Return the (X, Y) coordinate for the center point of the cell that contains the specified text.  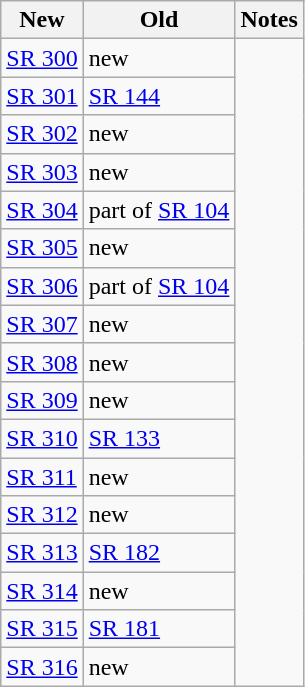
SR 305 (42, 248)
SR 303 (42, 172)
SR 307 (42, 324)
SR 304 (42, 210)
New (42, 20)
SR 301 (42, 96)
SR 144 (159, 96)
Notes (269, 20)
SR 181 (159, 629)
SR 311 (42, 477)
Old (159, 20)
SR 316 (42, 667)
SR 182 (159, 553)
SR 314 (42, 591)
SR 300 (42, 58)
SR 310 (42, 438)
SR 133 (159, 438)
SR 302 (42, 134)
SR 312 (42, 515)
SR 308 (42, 362)
SR 313 (42, 553)
SR 309 (42, 400)
SR 315 (42, 629)
SR 306 (42, 286)
